Return the [X, Y] coordinate for the center point of the cell that contains the specified text.  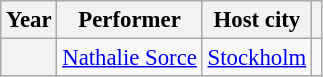
Host city [256, 20]
Nathalie Sorce [130, 58]
Performer [130, 20]
Stockholm [256, 58]
Year [29, 20]
